Extract the [x, y] coordinate from the center of the cell holding the provided text.  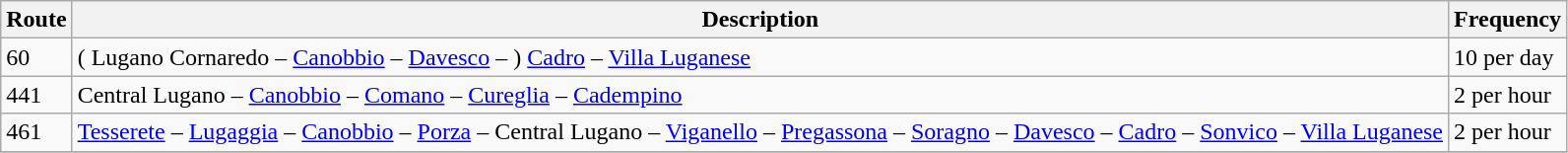
60 [36, 57]
Route [36, 20]
Tesserete – Lugaggia – Canobbio – Porza – Central Lugano – Viganello – Pregassona – Soragno – Davesco – Cadro – Sonvico – Villa Luganese [760, 132]
Central Lugano – Canobbio – Comano – Cureglia – Cadempino [760, 95]
( Lugano Cornaredo – Canobbio – Davesco – ) Cadro – Villa Luganese [760, 57]
Description [760, 20]
461 [36, 132]
441 [36, 95]
Frequency [1508, 20]
10 per day [1508, 57]
